Return (X, Y) of the center of cell containing provided text 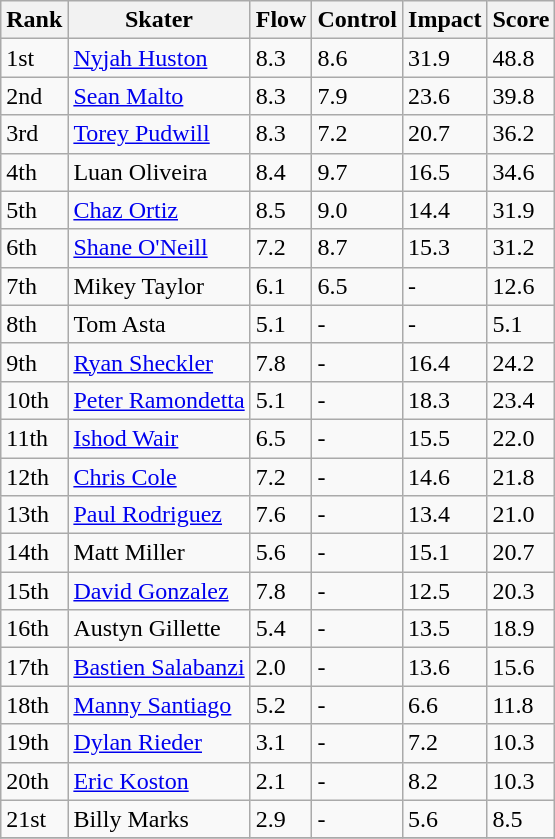
Eric Koston (159, 781)
5.2 (281, 705)
13.4 (445, 515)
21.0 (521, 515)
6th (34, 248)
Skater (159, 20)
14.4 (445, 210)
8.4 (281, 172)
8th (34, 324)
Austyn Gillette (159, 629)
15th (34, 591)
10th (34, 400)
Ryan Sheckler (159, 362)
6.6 (445, 705)
Ishod Wair (159, 438)
8.6 (358, 58)
Billy Marks (159, 819)
15.1 (445, 553)
21.8 (521, 477)
15.5 (445, 438)
20.3 (521, 591)
34.6 (521, 172)
15.6 (521, 667)
14th (34, 553)
24.2 (521, 362)
Tom Asta (159, 324)
Peter Ramondetta (159, 400)
21st (34, 819)
2.9 (281, 819)
12.5 (445, 591)
4th (34, 172)
7.6 (281, 515)
19th (34, 743)
Mikey Taylor (159, 286)
Bastien Salabanzi (159, 667)
5th (34, 210)
Manny Santiago (159, 705)
11.8 (521, 705)
Chris Cole (159, 477)
Paul Rodriguez (159, 515)
48.8 (521, 58)
Torey Pudwill (159, 134)
18.9 (521, 629)
7th (34, 286)
Shane O'Neill (159, 248)
16.4 (445, 362)
17th (34, 667)
8.7 (358, 248)
3.1 (281, 743)
9.7 (358, 172)
Luan Oliveira (159, 172)
Nyjah Huston (159, 58)
David Gonzalez (159, 591)
Dylan Rieder (159, 743)
16th (34, 629)
39.8 (521, 96)
5.4 (281, 629)
36.2 (521, 134)
9.0 (358, 210)
13.6 (445, 667)
Impact (445, 20)
Flow (281, 20)
2.1 (281, 781)
12.6 (521, 286)
31.2 (521, 248)
2nd (34, 96)
3rd (34, 134)
8.2 (445, 781)
9th (34, 362)
7.9 (358, 96)
18.3 (445, 400)
22.0 (521, 438)
6.1 (281, 286)
Chaz Ortiz (159, 210)
20th (34, 781)
18th (34, 705)
Score (521, 20)
14.6 (445, 477)
Matt Miller (159, 553)
13.5 (445, 629)
23.4 (521, 400)
13th (34, 515)
Control (358, 20)
12th (34, 477)
15.3 (445, 248)
Rank (34, 20)
1st (34, 58)
23.6 (445, 96)
16.5 (445, 172)
2.0 (281, 667)
Sean Malto (159, 96)
11th (34, 438)
